Capture the cell that displays the provided text and extract its (x, y) central coordinate. 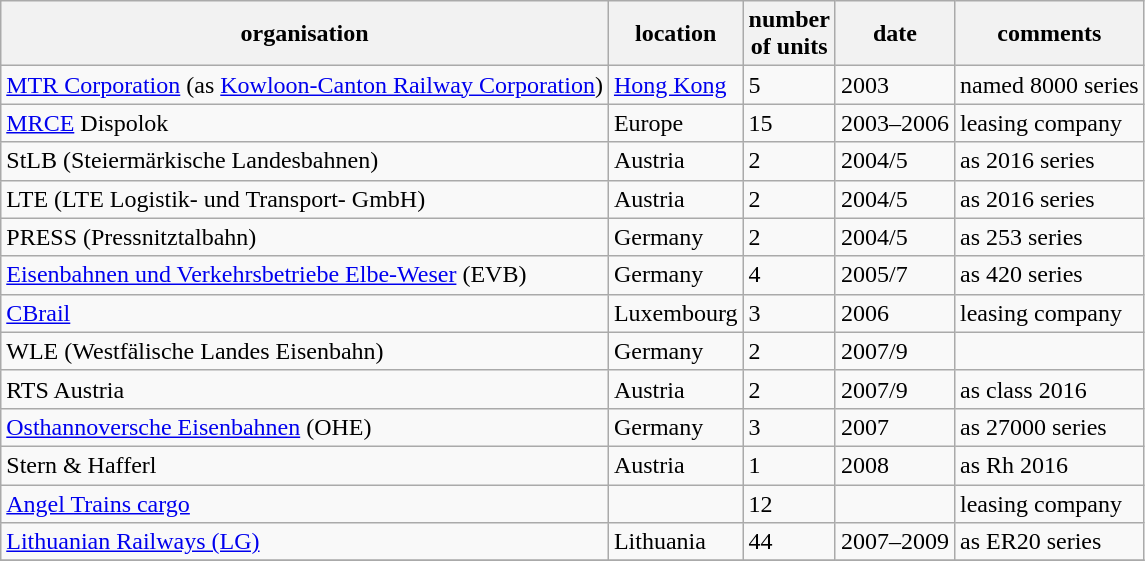
StLB (Steiermärkische Landesbahnen) (305, 161)
2008 (894, 465)
as 420 series (1049, 275)
Stern & Hafferl (305, 465)
LTE (LTE Logistik- und Transport- GmbH) (305, 199)
Hong Kong (676, 85)
Eisenbahnen und Verkehrsbetriebe Elbe-Weser (EVB) (305, 275)
2006 (894, 313)
5 (789, 85)
15 (789, 123)
as 27000 series (1049, 427)
MTR Corporation (as Kowloon-Canton Railway Corporation) (305, 85)
as Rh 2016 (1049, 465)
44 (789, 542)
named 8000 series (1049, 85)
Angel Trains cargo (305, 503)
Lithuania (676, 542)
PRESS (Pressnitztalbahn) (305, 237)
4 (789, 275)
organisation (305, 34)
12 (789, 503)
2003–2006 (894, 123)
WLE (Westfälische Landes Eisenbahn) (305, 351)
as class 2016 (1049, 389)
2005/7 (894, 275)
CBrail (305, 313)
RTS Austria (305, 389)
date (894, 34)
1 (789, 465)
numberof units (789, 34)
MRCE Dispolok (305, 123)
location (676, 34)
Lithuanian Railways (LG) (305, 542)
as ER20 series (1049, 542)
Osthannoversche Eisenbahnen (OHE) (305, 427)
2007 (894, 427)
comments (1049, 34)
Europe (676, 123)
Luxembourg (676, 313)
as 253 series (1049, 237)
2007–2009 (894, 542)
2003 (894, 85)
